Extract the (X, Y) coordinate from the center of the cell holding the provided text.  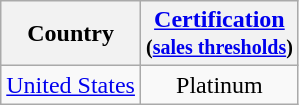
United States (71, 85)
Platinum (219, 85)
Country (71, 34)
Certification(sales thresholds) (219, 34)
